For the text-containing cell, return its midpoint in (X, Y) coordinate format. 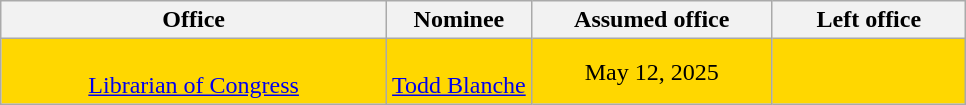
Librarian of Congress (194, 72)
May 12, 2025 (652, 72)
Todd Blanche (460, 72)
Nominee (460, 20)
Assumed office (652, 20)
Left office (868, 20)
Office (194, 20)
